Detect which cell encompasses the target text, then output its [x, y] center coordinate. 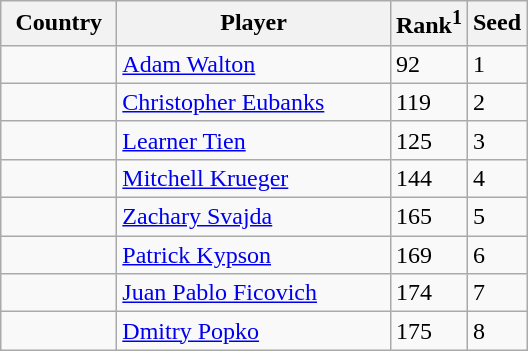
Adam Walton [254, 64]
Mitchell Krueger [254, 178]
7 [496, 293]
169 [428, 255]
1 [496, 64]
4 [496, 178]
Patrick Kypson [254, 255]
Zachary Svajda [254, 217]
165 [428, 217]
144 [428, 178]
Juan Pablo Ficovich [254, 293]
Christopher Eubanks [254, 102]
3 [496, 140]
Seed [496, 24]
119 [428, 102]
175 [428, 331]
Dmitry Popko [254, 331]
Rank1 [428, 24]
Country [59, 24]
2 [496, 102]
Learner Tien [254, 140]
125 [428, 140]
6 [496, 255]
5 [496, 217]
Player [254, 24]
92 [428, 64]
8 [496, 331]
174 [428, 293]
